Search for the cell housing the specified text and yield its [X, Y] center coordinate. 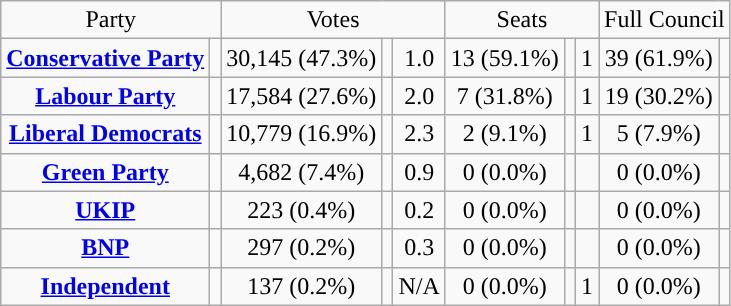
137 (0.2%) [302, 286]
1.0 [419, 58]
0.3 [419, 248]
10,779 (16.9%) [302, 134]
Independent [106, 286]
17,584 (27.6%) [302, 96]
Liberal Democrats [106, 134]
0.9 [419, 172]
N/A [419, 286]
39 (61.9%) [658, 58]
Party [111, 20]
4,682 (7.4%) [302, 172]
Votes [334, 20]
30,145 (47.3%) [302, 58]
Green Party [106, 172]
5 (7.9%) [658, 134]
Full Council [664, 20]
Labour Party [106, 96]
Conservative Party [106, 58]
2 (9.1%) [504, 134]
Seats [522, 20]
2.0 [419, 96]
BNP [106, 248]
UKIP [106, 210]
297 (0.2%) [302, 248]
223 (0.4%) [302, 210]
19 (30.2%) [658, 96]
13 (59.1%) [504, 58]
7 (31.8%) [504, 96]
0.2 [419, 210]
2.3 [419, 134]
